Determine the (X, Y) coordinate at the center of the cell enclosing the given text.  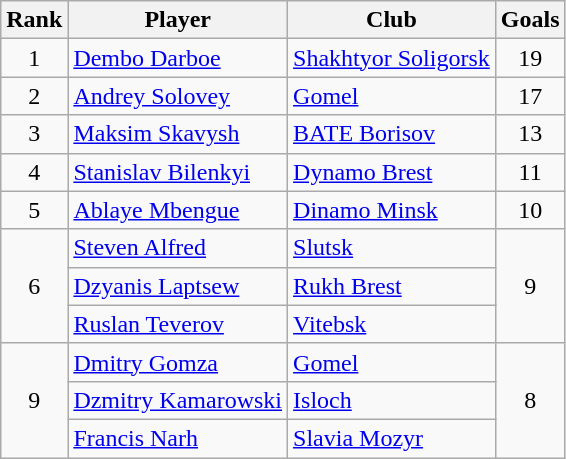
Steven Alfred (178, 248)
Player (178, 20)
4 (34, 172)
Shakhtyor Soligorsk (392, 58)
10 (530, 210)
8 (530, 400)
Dzyanis Laptsew (178, 286)
11 (530, 172)
Ablaye Mbengue (178, 210)
2 (34, 96)
Francis Narh (178, 438)
19 (530, 58)
Isloch (392, 400)
13 (530, 134)
Dinamo Minsk (392, 210)
Dynamo Brest (392, 172)
Stanislav Bilenkyi (178, 172)
Dembo Darboe (178, 58)
Maksim Skavysh (178, 134)
1 (34, 58)
Slutsk (392, 248)
Rukh Brest (392, 286)
Slavia Mozyr (392, 438)
Andrey Solovey (178, 96)
6 (34, 286)
5 (34, 210)
Rank (34, 20)
Vitebsk (392, 324)
BATE Borisov (392, 134)
3 (34, 134)
Dzmitry Kamarowski (178, 400)
Goals (530, 20)
Dmitry Gomza (178, 362)
Ruslan Teverov (178, 324)
Club (392, 20)
17 (530, 96)
